From the cell containing the given text, extract its center point as (X, Y) coordinate. 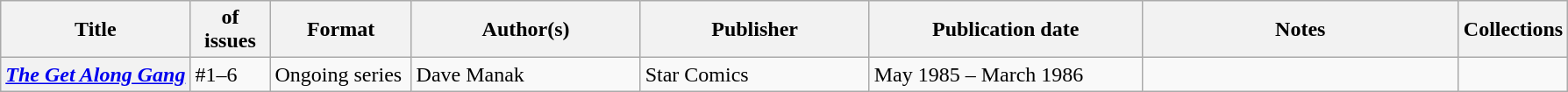
May 1985 – March 1986 (1005, 74)
Title (96, 30)
Author(s) (526, 30)
Collections (1513, 30)
Format (340, 30)
Star Comics (754, 74)
Ongoing series (340, 74)
of issues (230, 30)
Dave Manak (526, 74)
#1–6 (230, 74)
Publisher (754, 30)
The Get Along Gang (96, 74)
Publication date (1005, 30)
Notes (1300, 30)
